From the cell containing the given text, extract its center point as [X, Y] coordinate. 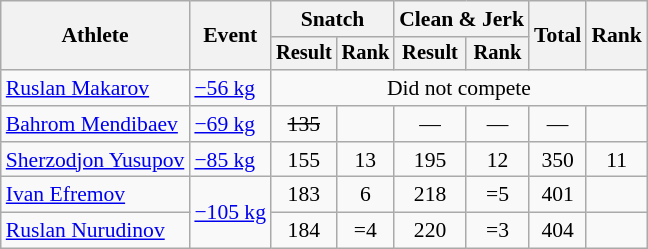
Snatch [332, 19]
6 [366, 195]
13 [366, 160]
Did not compete [459, 88]
401 [558, 195]
−56 kg [230, 88]
Athlete [96, 36]
135 [304, 124]
Clean & Jerk [462, 19]
183 [304, 195]
=5 [498, 195]
Total [558, 36]
−69 kg [230, 124]
184 [304, 231]
Sherzodjon Yusupov [96, 160]
Ruslan Nurudinov [96, 231]
404 [558, 231]
350 [558, 160]
−85 kg [230, 160]
155 [304, 160]
11 [616, 160]
Event [230, 36]
−105 kg [230, 212]
Ivan Efremov [96, 195]
Bahrom Mendibaev [96, 124]
220 [430, 231]
=3 [498, 231]
218 [430, 195]
Ruslan Makarov [96, 88]
12 [498, 160]
=4 [366, 231]
195 [430, 160]
